Provide the [X, Y] coordinate of the cell's center where the given text is located.  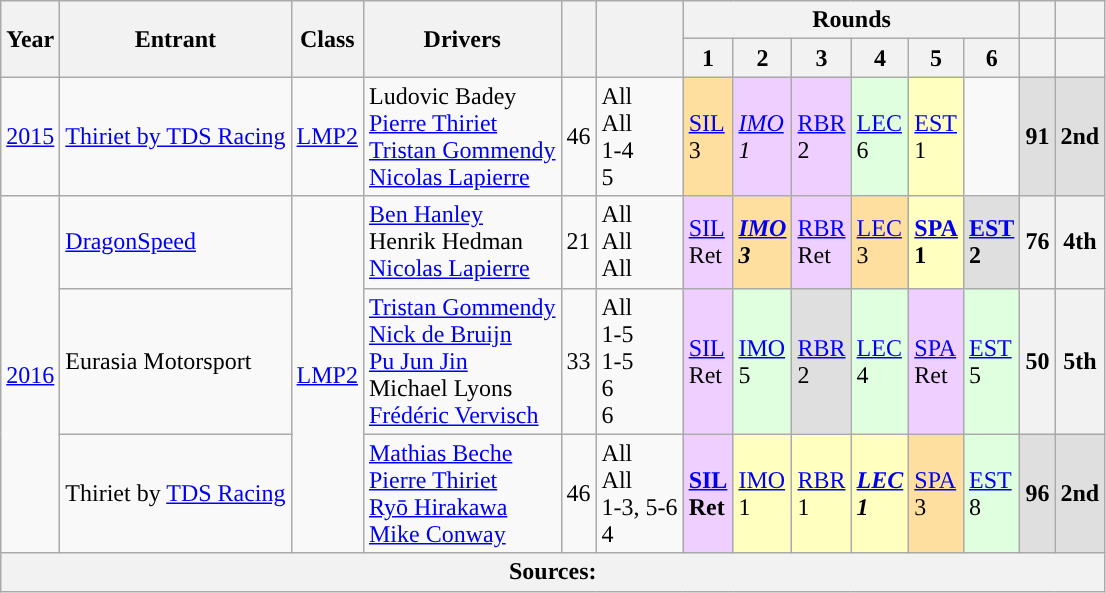
RBRRet [822, 242]
4th [1080, 242]
SIL3 [708, 136]
2 [762, 58]
96 [1038, 494]
RBR1 [822, 494]
LEC3 [880, 242]
Sources: [553, 572]
IMO3 [762, 242]
91 [1038, 136]
5 [936, 58]
DragonSpeed [176, 242]
2016 [30, 374]
Mathias Beche Pierre Thiriet Ryō Hirakawa Mike Conway [462, 494]
5th [1080, 361]
SPA3 [936, 494]
Class [327, 39]
Ludovic Badey Pierre Thiriet Tristan Gommendy Nicolas Lapierre [462, 136]
33 [578, 361]
EST8 [991, 494]
21 [578, 242]
Ben Hanley Henrik Hedman Nicolas Lapierre [462, 242]
Eurasia Motorsport [176, 361]
Tristan Gommendy Nick de Bruijn Pu Jun Jin Michael Lyons Frédéric Vervisch [462, 361]
76 [1038, 242]
LEC4 [880, 361]
EST2 [991, 242]
4 [880, 58]
LEC1 [880, 494]
AllAll1-45 [640, 136]
Year [30, 39]
AllAllAll [640, 242]
SPARet [936, 361]
2015 [30, 136]
Drivers [462, 39]
IMO5 [762, 361]
AllAll1-3, 5-64 [640, 494]
Entrant [176, 39]
3 [822, 58]
50 [1038, 361]
EST1 [936, 136]
LEC6 [880, 136]
SPA1 [936, 242]
Rounds [852, 20]
6 [991, 58]
EST5 [991, 361]
1 [708, 58]
All1-51-566 [640, 361]
